Detect which cell encompasses the target text, then output its [X, Y] center coordinate. 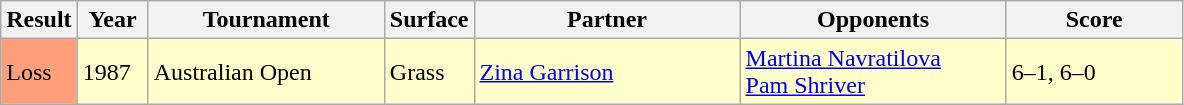
Surface [429, 20]
Year [112, 20]
Result [39, 20]
Grass [429, 72]
Australian Open [266, 72]
1987 [112, 72]
Tournament [266, 20]
Score [1094, 20]
Loss [39, 72]
6–1, 6–0 [1094, 72]
Partner [607, 20]
Zina Garrison [607, 72]
Opponents [873, 20]
Martina Navratilova Pam Shriver [873, 72]
